Scan for the cell matching the given text and deliver its [X, Y] coordinate at center. 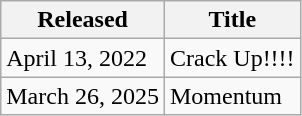
Title [232, 20]
Released [83, 20]
Crack Up!!!! [232, 58]
March 26, 2025 [83, 96]
Momentum [232, 96]
April 13, 2022 [83, 58]
